Provide the [x, y] coordinate of the cell's center where the given text is located.  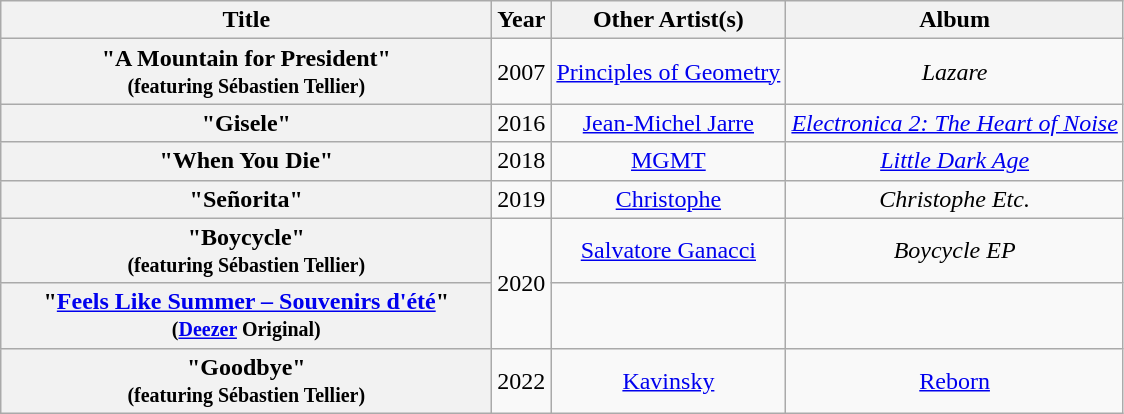
Christophe Etc. [954, 199]
"Feels Like Summer – Souvenirs d'été"(Deezer Original) [246, 316]
"Señorita" [246, 199]
2016 [522, 123]
Reborn [954, 380]
Album [954, 20]
Title [246, 20]
Salvatore Ganacci [668, 250]
2022 [522, 380]
Little Dark Age [954, 161]
MGMT [668, 161]
2018 [522, 161]
Boycycle EP [954, 250]
Lazare [954, 72]
Other Artist(s) [668, 20]
"Goodbye" (featuring Sébastien Tellier) [246, 380]
Year [522, 20]
Principles of Geometry [668, 72]
"Boycycle"(featuring Sébastien Tellier) [246, 250]
"Gisele" [246, 123]
"When You Die" [246, 161]
2007 [522, 72]
2020 [522, 283]
Christophe [668, 199]
Kavinsky [668, 380]
2019 [522, 199]
"A Mountain for President"(featuring Sébastien Tellier) [246, 72]
Jean-Michel Jarre [668, 123]
Electronica 2: The Heart of Noise [954, 123]
